Return the (X, Y) coordinate for the center point of the cell that contains the specified text.  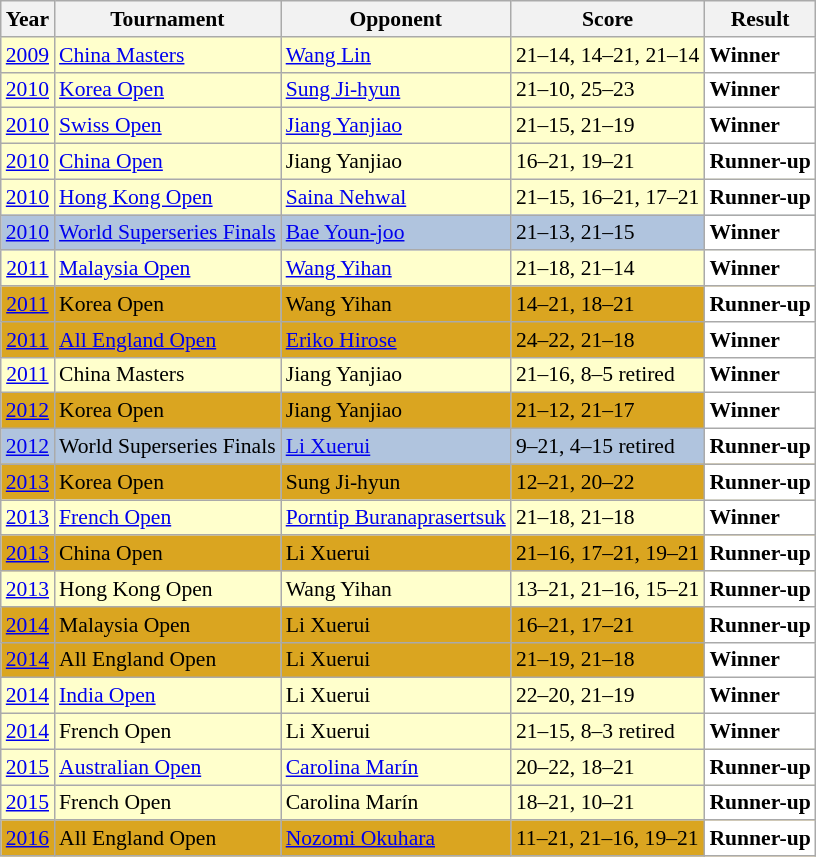
16–21, 17–21 (608, 625)
21–12, 21–17 (608, 411)
21–10, 25–23 (608, 90)
14–21, 18–21 (608, 304)
9–21, 4–15 retired (608, 447)
India Open (168, 696)
Australian Open (168, 767)
22–20, 21–19 (608, 696)
21–15, 16–21, 17–21 (608, 197)
20–22, 18–21 (608, 767)
Score (608, 19)
2016 (28, 839)
12–21, 20–22 (608, 482)
21–16, 8–5 retired (608, 375)
Tournament (168, 19)
21–19, 21–18 (608, 660)
21–18, 21–18 (608, 518)
2009 (28, 55)
Swiss Open (168, 126)
Saina Nehwal (396, 197)
24–22, 21–18 (608, 340)
Year (28, 19)
Eriko Hirose (396, 340)
13–21, 21–16, 15–21 (608, 589)
Porntip Buranaprasertsuk (396, 518)
21–18, 21–14 (608, 269)
Nozomi Okuhara (396, 839)
Bae Youn-joo (396, 233)
11–21, 21–16, 19–21 (608, 839)
Result (760, 19)
21–15, 21–19 (608, 126)
21–15, 8–3 retired (608, 732)
Wang Lin (396, 55)
21–14, 14–21, 21–14 (608, 55)
18–21, 10–21 (608, 803)
16–21, 19–21 (608, 162)
Opponent (396, 19)
21–16, 17–21, 19–21 (608, 554)
21–13, 21–15 (608, 233)
